Search for the cell housing the specified text and yield its (x, y) center coordinate. 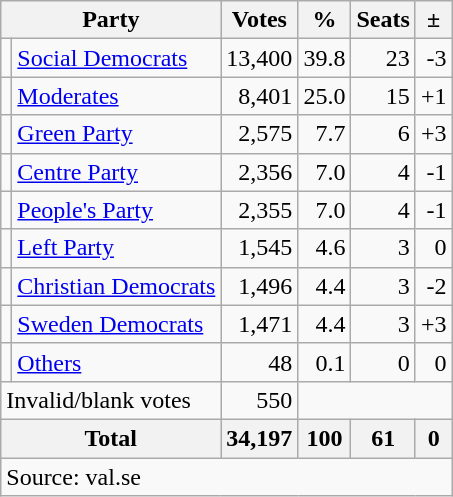
39.8 (324, 58)
Votes (260, 20)
Sweden Democrats (116, 324)
2,575 (260, 134)
23 (383, 58)
% (324, 20)
2,356 (260, 172)
7.7 (324, 134)
4.6 (324, 248)
Others (116, 362)
People's Party (116, 210)
48 (260, 362)
13,400 (260, 58)
-2 (434, 286)
Christian Democrats (116, 286)
± (434, 20)
1,496 (260, 286)
2,355 (260, 210)
8,401 (260, 96)
1,545 (260, 248)
Left Party (116, 248)
Source: val.se (226, 477)
Invalid/blank votes (111, 400)
-3 (434, 58)
+1 (434, 96)
Seats (383, 20)
Green Party (116, 134)
Party (111, 20)
Total (111, 438)
0.1 (324, 362)
100 (324, 438)
34,197 (260, 438)
61 (383, 438)
6 (383, 134)
Social Democrats (116, 58)
550 (260, 400)
15 (383, 96)
25.0 (324, 96)
Centre Party (116, 172)
1,471 (260, 324)
Moderates (116, 96)
